Provide the (X, Y) coordinate of the cell's center where the given text is located.  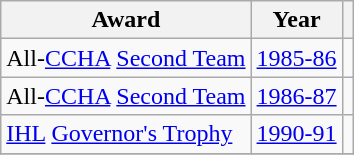
1985-86 (296, 58)
1990-91 (296, 134)
Year (296, 20)
1986-87 (296, 96)
IHL Governor's Trophy (126, 134)
Award (126, 20)
